Find where the given text appears and provide that cell's center as [X, Y] coordinate. 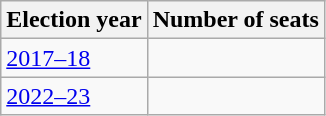
Number of seats [236, 20]
2017–18 [74, 58]
2022–23 [74, 96]
Election year [74, 20]
